Find where the given text appears and provide that cell's center as (X, Y) coordinate. 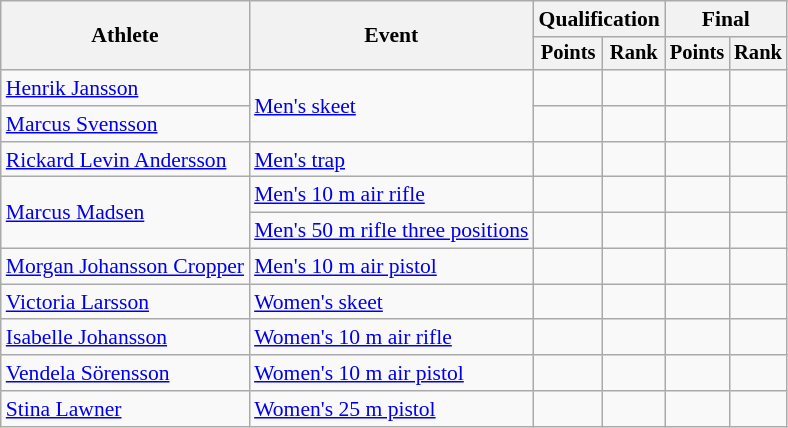
Vendela Sörensson (125, 373)
Stina Lawner (125, 409)
Men's skeet (391, 106)
Morgan Johansson Cropper (125, 267)
Women's 25 m pistol (391, 409)
Men's 10 m air rifle (391, 195)
Marcus Madsen (125, 212)
Isabelle Johansson (125, 338)
Rickard Levin Andersson (125, 160)
Event (391, 36)
Women's 10 m air rifle (391, 338)
Victoria Larsson (125, 302)
Men's 10 m air pistol (391, 267)
Marcus Svensson (125, 124)
Women's skeet (391, 302)
Henrik Jansson (125, 88)
Qualification (600, 19)
Final (726, 19)
Women's 10 m air pistol (391, 373)
Athlete (125, 36)
Men's 50 m rifle three positions (391, 231)
Men's trap (391, 160)
